Find where the given text appears and provide that cell's center as (x, y) coordinate. 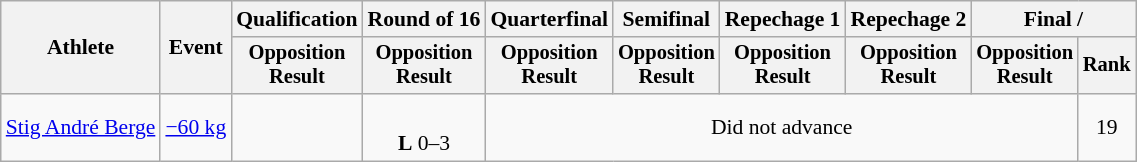
Quarterfinal (549, 19)
Stig André Berge (81, 128)
Semifinal (666, 19)
Repechage 1 (783, 19)
Event (196, 48)
Final / (1053, 19)
Round of 16 (424, 19)
L 0–3 (424, 128)
Athlete (81, 48)
Repechage 2 (908, 19)
−60 kg (196, 128)
19 (1107, 128)
Did not advance (781, 128)
Rank (1107, 66)
Qualification (296, 19)
